Scan for the cell matching the given text and deliver its [X, Y] coordinate at center. 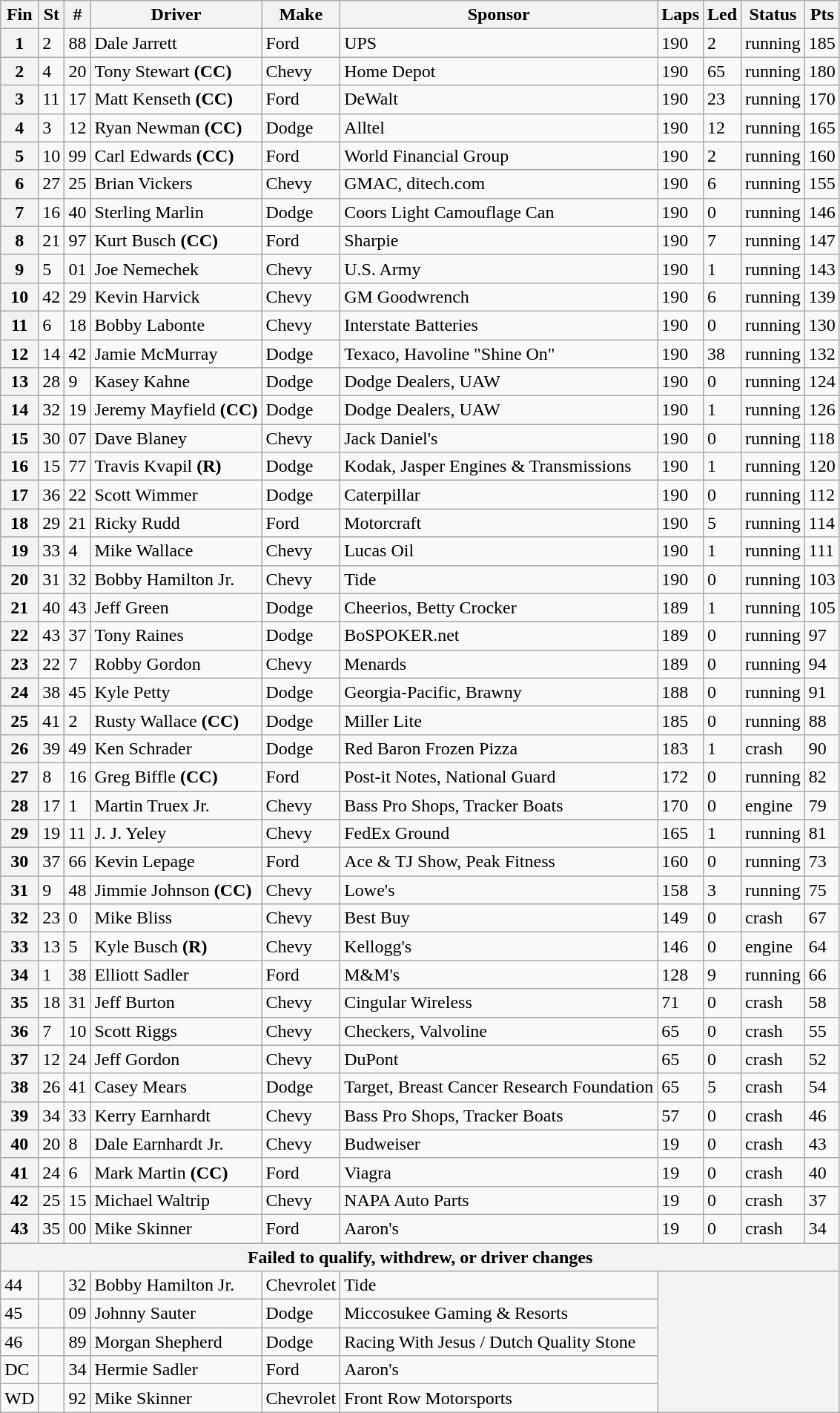
01 [77, 269]
Kodak, Jasper Engines & Transmissions [499, 467]
Ricky Rudd [176, 523]
Rusty Wallace (CC) [176, 720]
Brian Vickers [176, 184]
Jamie McMurray [176, 354]
WD [19, 1398]
Failed to qualify, withdrew, or driver changes [420, 1257]
71 [681, 1003]
147 [821, 240]
Status [773, 15]
Home Depot [499, 71]
Driver [176, 15]
09 [77, 1314]
130 [821, 325]
92 [77, 1398]
67 [821, 918]
Kyle Petty [176, 692]
Mark Martin (CC) [176, 1172]
# [77, 15]
GMAC, ditech.com [499, 184]
Ken Schrader [176, 748]
Jimmie Johnson (CC) [176, 890]
DC [19, 1370]
Cingular Wireless [499, 1003]
Texaco, Havoline "Shine On" [499, 354]
Kevin Harvick [176, 297]
Sharpie [499, 240]
143 [821, 269]
49 [77, 748]
105 [821, 607]
94 [821, 664]
Kurt Busch (CC) [176, 240]
Jeremy Mayfield (CC) [176, 410]
64 [821, 946]
Miller Lite [499, 720]
111 [821, 551]
Kevin Lepage [176, 862]
Tony Raines [176, 636]
Kyle Busch (R) [176, 946]
Carl Edwards (CC) [176, 156]
M&M's [499, 975]
Lowe's [499, 890]
77 [77, 467]
75 [821, 890]
112 [821, 495]
Alltel [499, 128]
Dave Blaney [176, 438]
Target, Breast Cancer Research Foundation [499, 1087]
132 [821, 354]
GM Goodwrench [499, 297]
Jeff Green [176, 607]
Racing With Jesus / Dutch Quality Stone [499, 1342]
172 [681, 777]
Pts [821, 15]
Jack Daniel's [499, 438]
91 [821, 692]
St [52, 15]
149 [681, 918]
Laps [681, 15]
79 [821, 805]
Post-it Notes, National Guard [499, 777]
139 [821, 297]
Kerry Earnhardt [176, 1116]
Morgan Shepherd [176, 1342]
99 [77, 156]
Miccosukee Gaming & Resorts [499, 1314]
Johnny Sauter [176, 1314]
57 [681, 1116]
Matt Kenseth (CC) [176, 99]
126 [821, 410]
Red Baron Frozen Pizza [499, 748]
Mike Bliss [176, 918]
Bobby Labonte [176, 325]
DuPont [499, 1059]
Michael Waltrip [176, 1200]
44 [19, 1285]
Tony Stewart (CC) [176, 71]
00 [77, 1228]
Martin Truex Jr. [176, 805]
U.S. Army [499, 269]
124 [821, 382]
183 [681, 748]
58 [821, 1003]
158 [681, 890]
Led [722, 15]
Mike Wallace [176, 551]
118 [821, 438]
114 [821, 523]
07 [77, 438]
Budweiser [499, 1144]
Viagra [499, 1172]
BoSPOKER.net [499, 636]
54 [821, 1087]
Motorcraft [499, 523]
188 [681, 692]
Casey Mears [176, 1087]
Elliott Sadler [176, 975]
J. J. Yeley [176, 834]
Dale Jarrett [176, 43]
Menards [499, 664]
Sterling Marlin [176, 212]
Travis Kvapil (R) [176, 467]
Scott Wimmer [176, 495]
55 [821, 1031]
103 [821, 579]
89 [77, 1342]
Ryan Newman (CC) [176, 128]
73 [821, 862]
Sponsor [499, 15]
Georgia-Pacific, Brawny [499, 692]
Ace & TJ Show, Peak Fitness [499, 862]
Dale Earnhardt Jr. [176, 1144]
Best Buy [499, 918]
82 [821, 777]
128 [681, 975]
Robby Gordon [176, 664]
120 [821, 467]
Cheerios, Betty Crocker [499, 607]
Coors Light Camouflage Can [499, 212]
Joe Nemechek [176, 269]
World Financial Group [499, 156]
Fin [19, 15]
NAPA Auto Parts [499, 1200]
Hermie Sadler [176, 1370]
155 [821, 184]
Interstate Batteries [499, 325]
Jeff Burton [176, 1003]
Kasey Kahne [176, 382]
48 [77, 890]
Caterpillar [499, 495]
Make [301, 15]
DeWalt [499, 99]
Checkers, Valvoline [499, 1031]
Front Row Motorsports [499, 1398]
Lucas Oil [499, 551]
52 [821, 1059]
Kellogg's [499, 946]
Scott Riggs [176, 1031]
FedEx Ground [499, 834]
UPS [499, 43]
180 [821, 71]
Jeff Gordon [176, 1059]
Greg Biffle (CC) [176, 777]
81 [821, 834]
90 [821, 748]
